Locate the cell with the specified text and output its (X, Y) center coordinate. 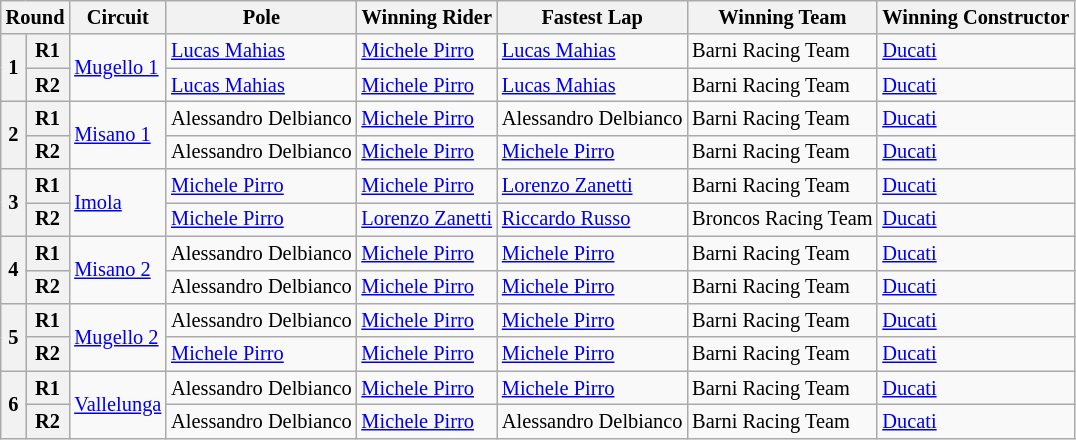
Broncos Racing Team (782, 219)
Winning Rider (427, 17)
Winning Team (782, 17)
Misano 2 (118, 270)
Vallelunga (118, 404)
Pole (261, 17)
3 (14, 202)
2 (14, 134)
Mugello 1 (118, 68)
4 (14, 270)
Mugello 2 (118, 336)
Fastest Lap (592, 17)
Imola (118, 202)
Round (36, 17)
5 (14, 336)
6 (14, 404)
1 (14, 68)
Circuit (118, 17)
Winning Constructor (976, 17)
Misano 1 (118, 134)
Riccardo Russo (592, 219)
